Find where the given text appears and provide that cell's center as [x, y] coordinate. 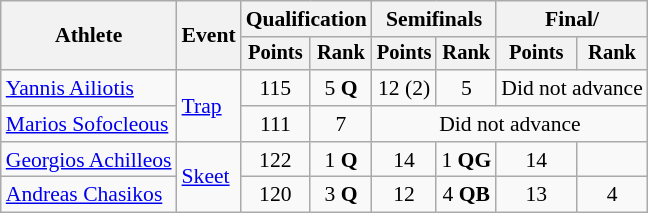
5 [466, 88]
120 [276, 195]
Athlete [89, 36]
111 [276, 124]
1 QG [466, 160]
Skeet [209, 178]
4 QB [466, 195]
Yannis Ailiotis [89, 88]
122 [276, 160]
Semifinals [434, 19]
7 [341, 124]
Andreas Chasikos [89, 195]
4 [612, 195]
Trap [209, 106]
13 [536, 195]
Qualification [306, 19]
1 Q [341, 160]
12 (2) [404, 88]
12 [404, 195]
Marios Sofocleous [89, 124]
5 Q [341, 88]
115 [276, 88]
Final/ [572, 19]
Georgios Achilleos [89, 160]
3 Q [341, 195]
Event [209, 36]
